Detect which cell encompasses the target text, then output its [X, Y] center coordinate. 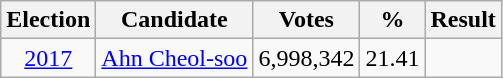
Ahn Cheol-soo [174, 58]
Candidate [174, 20]
6,998,342 [306, 58]
2017 [48, 58]
Election [48, 20]
Votes [306, 20]
21.41 [392, 58]
Result [463, 20]
% [392, 20]
